Capture the cell that displays the provided text and extract its [X, Y] central coordinate. 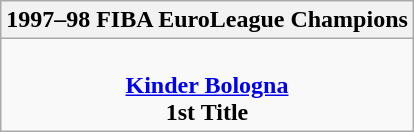
Kinder Bologna 1st Title [208, 85]
1997–98 FIBA EuroLeague Champions [208, 20]
